Return (x, y) of the center of cell containing provided text 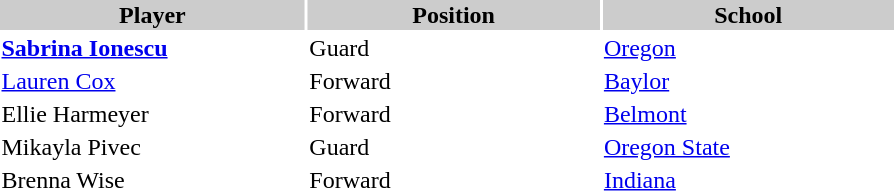
Position (454, 15)
Mikayla Pivec (152, 147)
Lauren Cox (152, 81)
Belmont (748, 114)
Baylor (748, 81)
Player (152, 15)
Oregon (748, 48)
Sabrina Ionescu (152, 48)
Ellie Harmeyer (152, 114)
School (748, 15)
Oregon State (748, 147)
